Capture the cell that displays the provided text and extract its [x, y] central coordinate. 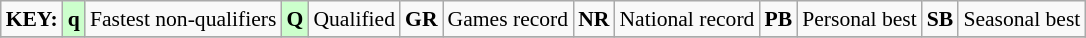
Qualified [354, 19]
SB [940, 19]
Q [294, 19]
KEY: [32, 19]
Games record [508, 19]
Fastest non-qualifiers [184, 19]
q [74, 19]
PB [778, 19]
GR [422, 19]
National record [686, 19]
Personal best [860, 19]
NR [594, 19]
Seasonal best [1022, 19]
